Identify which cell holds the provided text, then report its (x, y) central coordinate. 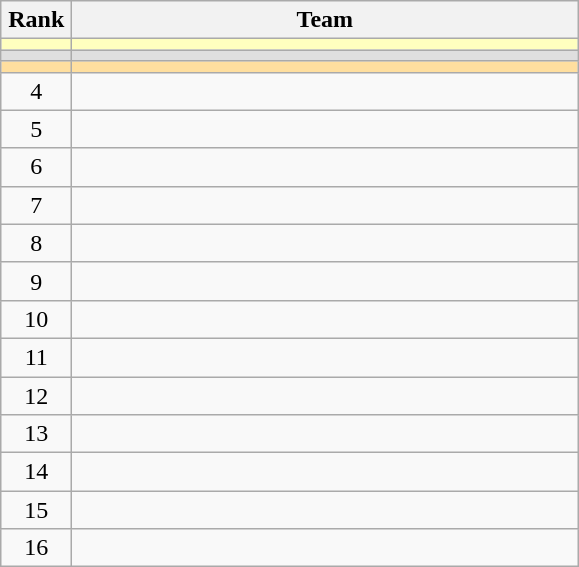
10 (36, 319)
16 (36, 548)
8 (36, 243)
6 (36, 167)
Rank (36, 20)
11 (36, 357)
9 (36, 281)
5 (36, 129)
15 (36, 510)
12 (36, 395)
Team (325, 20)
4 (36, 91)
7 (36, 205)
14 (36, 472)
13 (36, 434)
